Locate the cell with the specified text and output its (x, y) center coordinate. 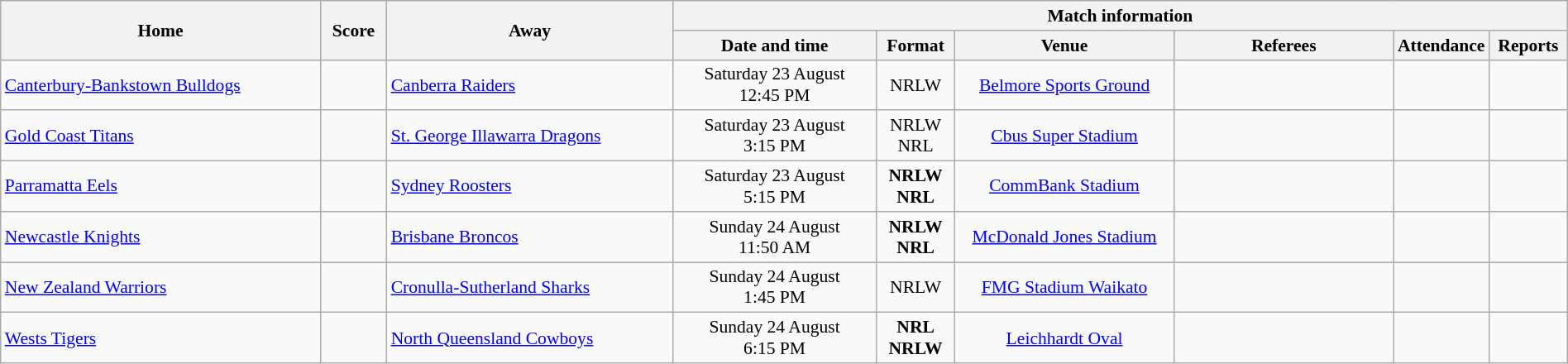
McDonald Jones Stadium (1064, 237)
Referees (1284, 45)
Canberra Raiders (530, 84)
Brisbane Broncos (530, 237)
Sunday 24 August1:45 PM (774, 288)
Wests Tigers (160, 338)
Attendance (1441, 45)
Newcastle Knights (160, 237)
FMG Stadium Waikato (1064, 288)
Saturday 23 August3:15 PM (774, 136)
Cbus Super Stadium (1064, 136)
St. George Illawarra Dragons (530, 136)
Reports (1528, 45)
Home (160, 30)
CommBank Stadium (1064, 187)
Canterbury-Bankstown Bulldogs (160, 84)
Sydney Roosters (530, 187)
Score (353, 30)
Gold Coast Titans (160, 136)
Sunday 24 August11:50 AM (774, 237)
Belmore Sports Ground (1064, 84)
Venue (1064, 45)
Format (916, 45)
New Zealand Warriors (160, 288)
Leichhardt Oval (1064, 338)
Saturday 23 August5:15 PM (774, 187)
Match information (1120, 16)
Saturday 23 August12:45 PM (774, 84)
Parramatta Eels (160, 187)
North Queensland Cowboys (530, 338)
Cronulla-Sutherland Sharks (530, 288)
Sunday 24 August6:15 PM (774, 338)
NRLNRLW (916, 338)
Away (530, 30)
Date and time (774, 45)
